Determine the [x, y] coordinate at the center of the cell enclosing the given text.  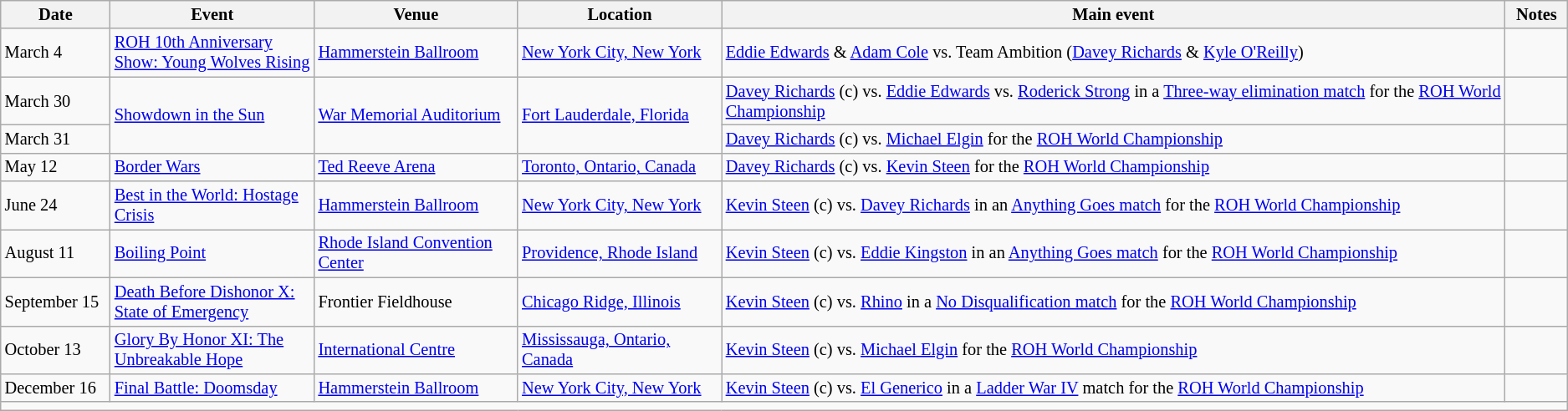
June 24 [55, 205]
Kevin Steen (c) vs. El Generico in a Ladder War IV match for the ROH World Championship [1114, 388]
Toronto, Ontario, Canada [620, 167]
ROH 10th Anniversary Show: Young Wolves Rising [212, 53]
Boiling Point [212, 253]
Location [620, 14]
Fort Lauderdale, Florida [620, 115]
Death Before Dishonor X: State of Emergency [212, 302]
Providence, Rhode Island [620, 253]
International Centre [416, 350]
Date [55, 14]
Davey Richards (c) vs. Eddie Edwards vs. Roderick Strong in a Three-way elimination match for the ROH World Championship [1114, 101]
Final Battle: Doomsday [212, 388]
Kevin Steen (c) vs. Rhino in a No Disqualification match for the ROH World Championship [1114, 302]
March 31 [55, 139]
Venue [416, 14]
Kevin Steen (c) vs. Davey Richards in an Anything Goes match for the ROH World Championship [1114, 205]
Eddie Edwards & Adam Cole vs. Team Ambition (Davey Richards & Kyle O'Reilly) [1114, 53]
Davey Richards (c) vs. Kevin Steen for the ROH World Championship [1114, 167]
December 16 [55, 388]
Ted Reeve Arena [416, 167]
Chicago Ridge, Illinois [620, 302]
Davey Richards (c) vs. Michael Elgin for the ROH World Championship [1114, 139]
March 30 [55, 101]
Event [212, 14]
Frontier Fieldhouse [416, 302]
Border Wars [212, 167]
Rhode Island Convention Center [416, 253]
Kevin Steen (c) vs. Michael Elgin for the ROH World Championship [1114, 350]
August 11 [55, 253]
March 4 [55, 53]
War Memorial Auditorium [416, 115]
Glory By Honor XI: The Unbreakable Hope [212, 350]
Notes [1537, 14]
Best in the World: Hostage Crisis [212, 205]
Kevin Steen (c) vs. Eddie Kingston in an Anything Goes match for the ROH World Championship [1114, 253]
October 13 [55, 350]
Main event [1114, 14]
Mississauga, Ontario, Canada [620, 350]
September 15 [55, 302]
May 12 [55, 167]
Showdown in the Sun [212, 115]
